Return (X, Y) of the center of cell containing provided text 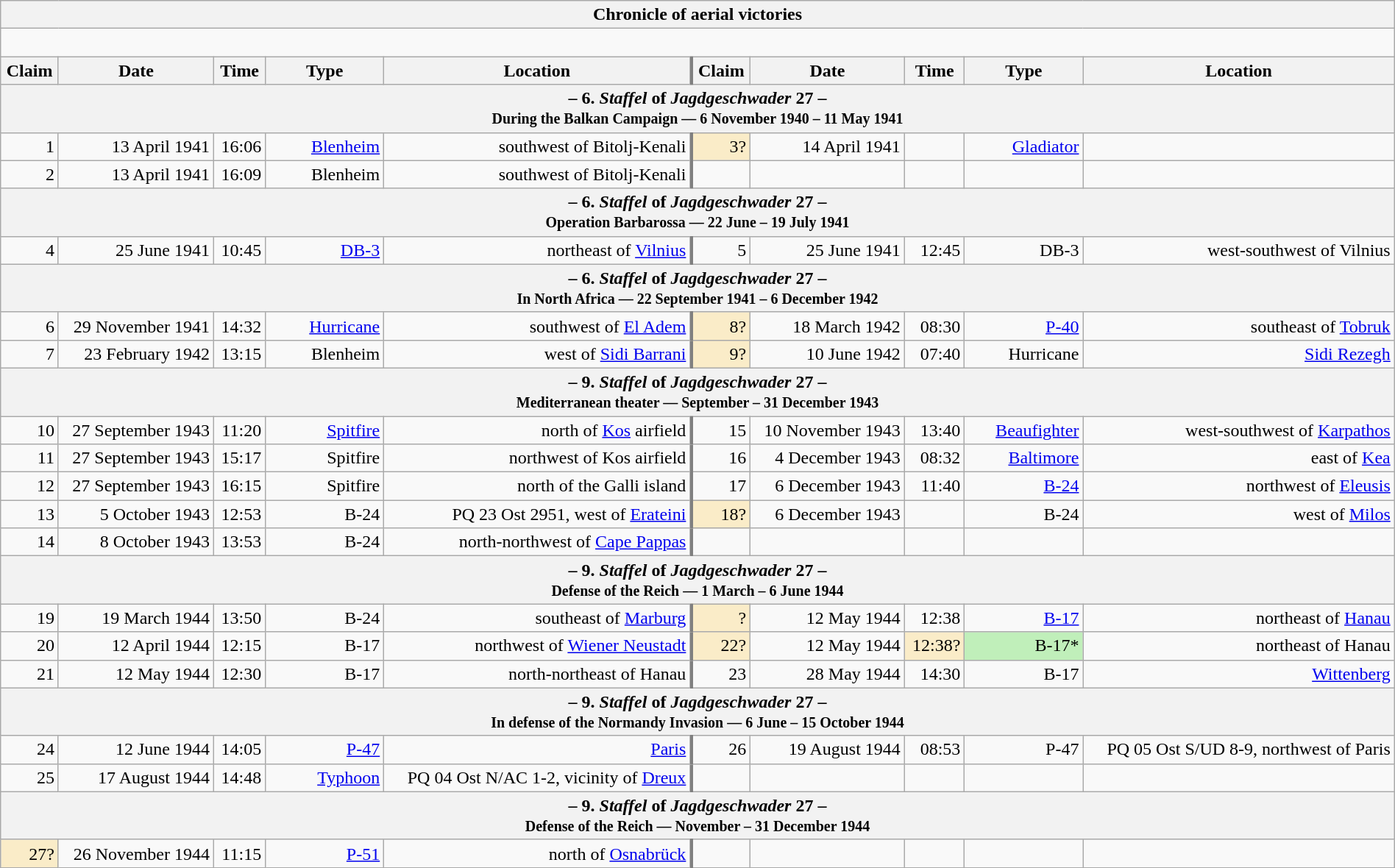
12:15 (240, 646)
west-southwest of Vilnius (1239, 250)
24 (29, 750)
4 (29, 250)
3? (720, 146)
12 June 1944 (135, 750)
22? (720, 646)
11:40 (934, 486)
Sidi Rezegh (1239, 354)
12 April 1944 (135, 646)
Paris (538, 750)
16:06 (240, 146)
26 (720, 750)
northwest of Eleusis (1239, 486)
25 (29, 778)
north-northeast of Hanau (538, 674)
23 February 1942 (135, 354)
PQ 05 Ost S/UD 8-9, northwest of Paris (1239, 750)
B-17* (1024, 646)
15 (720, 430)
11 (29, 458)
8 October 1943 (135, 542)
20 (29, 646)
4 December 1943 (828, 458)
07:40 (934, 354)
northeast of Vilnius (538, 250)
Gladiator (1024, 146)
1 (29, 146)
10 June 1942 (828, 354)
14 (29, 542)
west of Milos (1239, 514)
16 (720, 458)
12:38? (934, 646)
9? (720, 354)
29 November 1941 (135, 326)
6 (29, 326)
08:32 (934, 458)
southeast of Marburg (538, 618)
15:17 (240, 458)
Beaufighter (1024, 430)
19 (29, 618)
– 9. Staffel of Jagdgeschwader 27 –Mediterranean theater — September – 31 December 1943 (697, 391)
27? (29, 853)
17 (720, 486)
8? (720, 326)
north of Osnabrück (538, 853)
10 November 1943 (828, 430)
12:45 (934, 250)
28 May 1944 (828, 674)
Chronicle of aerial victories (697, 15)
23 (720, 674)
north of the Galli island (538, 486)
14:48 (240, 778)
– 9. Staffel of Jagdgeschwader 27 –Defense of the Reich — 1 March – 6 June 1944 (697, 580)
11:15 (240, 853)
7 (29, 354)
14:05 (240, 750)
14 April 1941 (828, 146)
19 August 1944 (828, 750)
5 October 1943 (135, 514)
west of Sidi Barrani (538, 354)
P-51 (325, 853)
? (720, 618)
13:15 (240, 354)
08:53 (934, 750)
12:38 (934, 618)
13 (29, 514)
– 9. Staffel of Jagdgeschwader 27 –Defense of the Reich — November – 31 December 1944 (697, 815)
PQ 04 Ost N/AC 1-2, vicinity of Dreux (538, 778)
13:50 (240, 618)
18 March 1942 (828, 326)
10:45 (240, 250)
16:15 (240, 486)
16:09 (240, 174)
northwest of Wiener Neustadt (538, 646)
12:53 (240, 514)
north-northwest of Cape Pappas (538, 542)
– 9. Staffel of Jagdgeschwader 27 –In defense of the Normandy Invasion — 6 June – 15 October 1944 (697, 712)
21 (29, 674)
north of Kos airfield (538, 430)
11:20 (240, 430)
– 6. Staffel of Jagdgeschwader 27 –Operation Barbarossa — 22 June – 19 July 1941 (697, 212)
P-40 (1024, 326)
19 March 1944 (135, 618)
14:32 (240, 326)
southwest of El Adem (538, 326)
18? (720, 514)
5 (720, 250)
– 6. Staffel of Jagdgeschwader 27 –In North Africa — 22 September 1941 – 6 December 1942 (697, 288)
PQ 23 Ost 2951, west of Erateini (538, 514)
08:30 (934, 326)
– 6. Staffel of Jagdgeschwader 27 –During the Balkan Campaign — 6 November 1940 – 11 May 1941 (697, 109)
Baltimore (1024, 458)
2 (29, 174)
Wittenberg (1239, 674)
13:40 (934, 430)
12 (29, 486)
12:30 (240, 674)
26 November 1944 (135, 853)
10 (29, 430)
northwest of Kos airfield (538, 458)
13:53 (240, 542)
14:30 (934, 674)
east of Kea (1239, 458)
Typhoon (325, 778)
southeast of Tobruk (1239, 326)
17 August 1944 (135, 778)
west-southwest of Karpathos (1239, 430)
